Provide the (X, Y) coordinate of the cell's center where the given text is located.  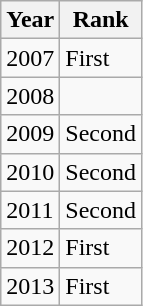
Year (30, 20)
Rank (101, 20)
2008 (30, 96)
2007 (30, 58)
2012 (30, 248)
2010 (30, 172)
2009 (30, 134)
2011 (30, 210)
2013 (30, 286)
